Return (x, y) of the center of cell containing provided text 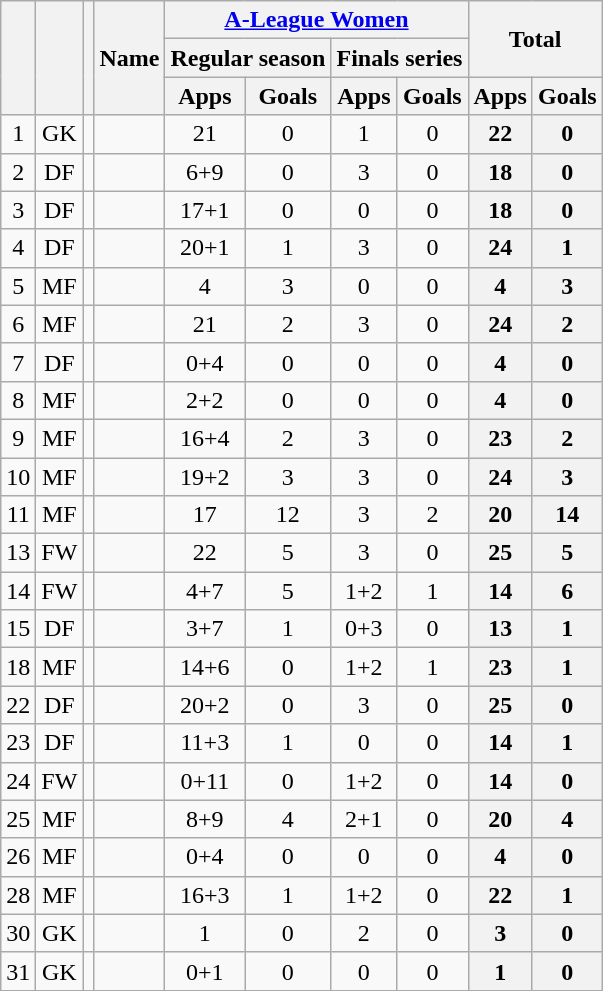
9 (18, 438)
11+3 (205, 743)
0+3 (364, 629)
6+9 (205, 172)
0+1 (205, 971)
28 (18, 895)
10 (18, 477)
2+2 (205, 400)
2+1 (364, 819)
Regular season (248, 58)
Name (130, 58)
A-League Women (316, 20)
17+1 (205, 210)
16+4 (205, 438)
17 (205, 515)
Finals series (400, 58)
11 (18, 515)
26 (18, 857)
30 (18, 933)
20+2 (205, 705)
Total (535, 39)
16+3 (205, 895)
3+7 (205, 629)
7 (18, 362)
4+7 (205, 591)
12 (288, 515)
15 (18, 629)
0+11 (205, 781)
8+9 (205, 819)
20+1 (205, 248)
8 (18, 400)
19+2 (205, 477)
14+6 (205, 667)
31 (18, 971)
